Find where the given text appears and provide that cell's center as [X, Y] coordinate. 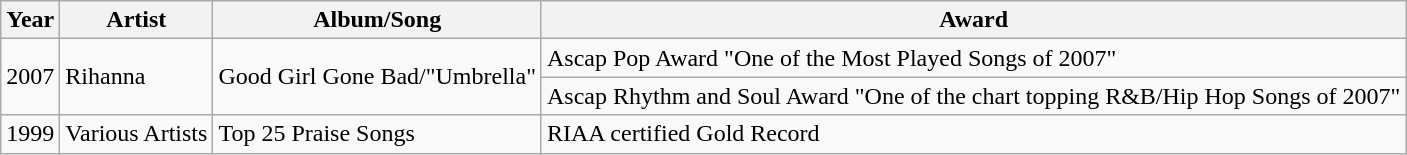
Top 25 Praise Songs [378, 134]
Award [973, 20]
Ascap Pop Award "One of the Most Played Songs of 2007" [973, 58]
Rihanna [136, 77]
Album/Song [378, 20]
Artist [136, 20]
RIAA certified Gold Record [973, 134]
Good Girl Gone Bad/"Umbrella" [378, 77]
Various Artists [136, 134]
2007 [30, 77]
Year [30, 20]
Ascap Rhythm and Soul Award "One of the chart topping R&B/Hip Hop Songs of 2007" [973, 96]
1999 [30, 134]
